Locate the cell with the specified text and output its [X, Y] center coordinate. 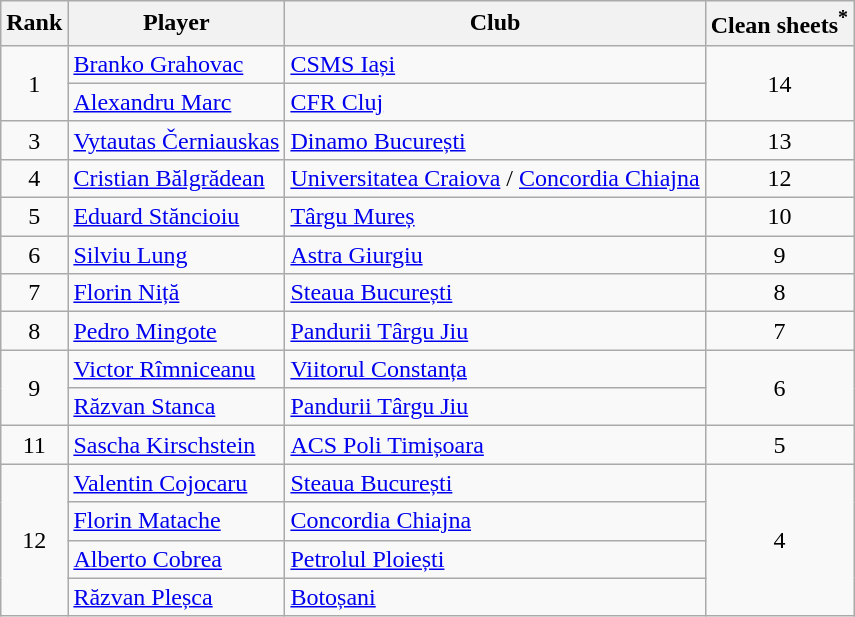
Astra Giurgiu [495, 255]
Cristian Bălgrădean [176, 178]
Răzvan Pleșca [176, 597]
Pedro Mingote [176, 331]
Răzvan Stanca [176, 407]
Petrolul Ploiești [495, 559]
Valentin Cojocaru [176, 483]
Florin Matache [176, 521]
CFR Cluj [495, 102]
Universitatea Craiova / Concordia Chiajna [495, 178]
Eduard Stăncioiu [176, 217]
Concordia Chiajna [495, 521]
Rank [34, 24]
Dinamo București [495, 140]
14 [779, 83]
Clean sheets* [779, 24]
Viitorul Constanța [495, 369]
Victor Rîmniceanu [176, 369]
Player [176, 24]
Club [495, 24]
Branko Grahovac [176, 64]
1 [34, 83]
11 [34, 445]
Sascha Kirschstein [176, 445]
Alexandru Marc [176, 102]
13 [779, 140]
Botoșani [495, 597]
CSMS Iași [495, 64]
Florin Niță [176, 293]
3 [34, 140]
Târgu Mureș [495, 217]
Silviu Lung [176, 255]
Vytautas Černiauskas [176, 140]
ACS Poli Timișoara [495, 445]
10 [779, 217]
Alberto Cobrea [176, 559]
